For the text-containing cell, return its midpoint in [x, y] coordinate format. 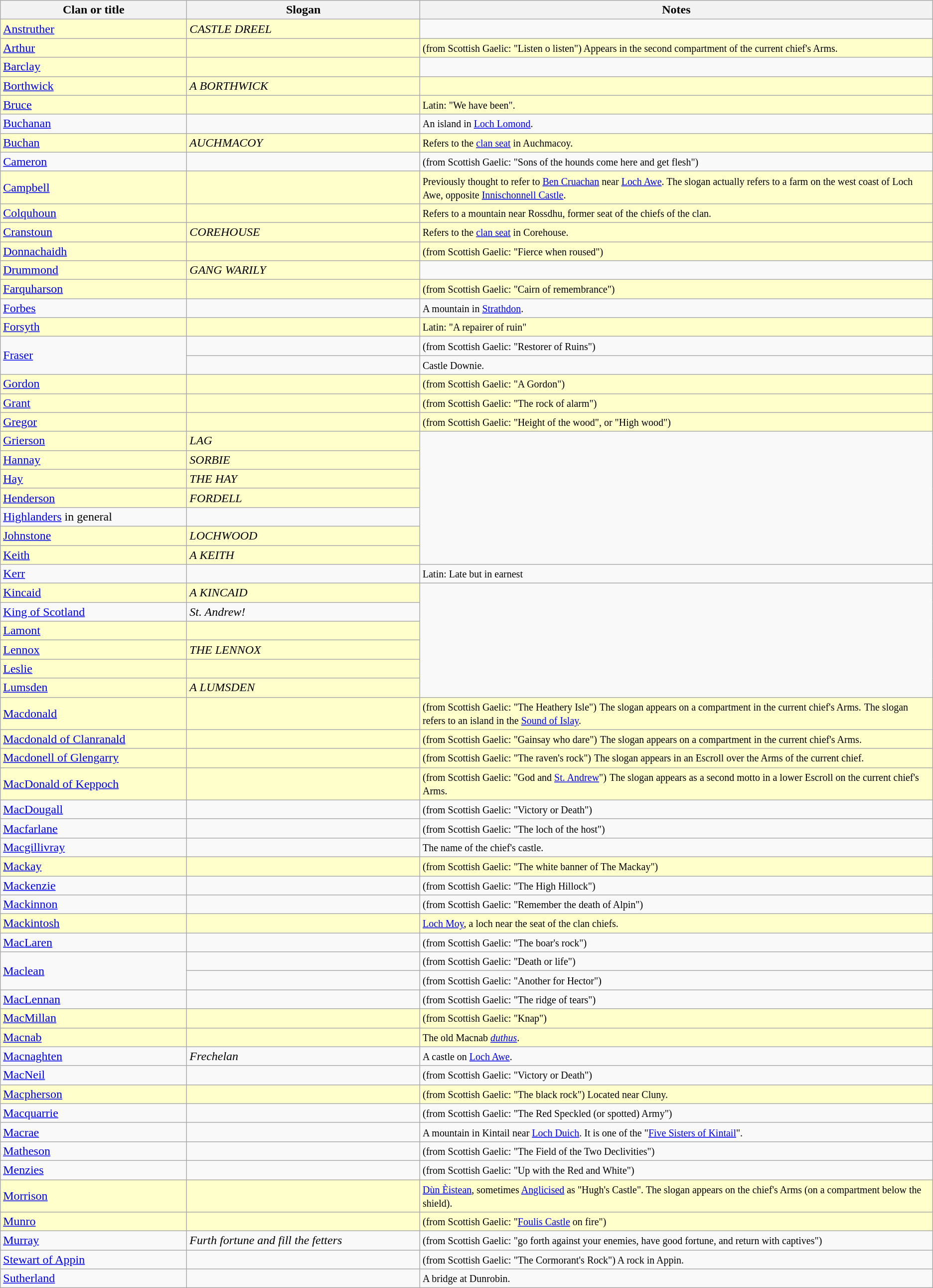
(from Scottish Gaelic: "Death or life") [676, 961]
The name of the chief's castle. [676, 847]
Notes [676, 10]
THE HAY [304, 479]
(from Scottish Gaelic: "The black rock") Located near Cluny. [676, 1094]
Hay [94, 479]
(from Scottish Gaelic: "Cairn of remembrance") [676, 289]
MacDonald of Keppoch [94, 784]
Forbes [94, 308]
A BORTHWICK [304, 86]
Maclean [94, 971]
CASTLE DREEL [304, 29]
Latin: Late but in earnest [676, 574]
A castle on Loch Awe. [676, 1056]
Mackinnon [94, 905]
Macdonell of Glengarry [94, 758]
Anstruther [94, 29]
A mountain in Strathdon. [676, 308]
Refers to the clan seat in Corehouse. [676, 232]
Campbell [94, 187]
Bruce [94, 105]
Buchan [94, 143]
(from Scottish Gaelic: "Gainsay who dare") The slogan appears on a compartment in the current chief's Arms. [676, 739]
(from Scottish Gaelic: "The Cormorant's Rock") A rock in Appin. [676, 1260]
Keith [94, 555]
Farquharson [94, 289]
FORDELL [304, 498]
A KEITH [304, 555]
Hannay [94, 460]
Drummond [94, 270]
Macfarlane [94, 828]
Colquhoun [94, 213]
Mackenzie [94, 885]
Refers to the clan seat in Auchmacoy. [676, 143]
Stewart of Appin [94, 1260]
(from Scottish Gaelic: "The ridge of tears") [676, 999]
Donnachaidh [94, 251]
(from Scottish Gaelic: "go forth against your enemies, have good fortune, and return with captives") [676, 1241]
(from Scottish Gaelic: "Restorer of Ruins") [676, 346]
(from Scottish Gaelic: "The loch of the host") [676, 828]
(from Scottish Gaelic: "A Gordon") [676, 384]
Loch Moy, a loch near the seat of the clan chiefs. [676, 923]
Dùn Èistean, sometimes Anglicised as "Hugh's Castle". The slogan appears on the chief's Arms (on a compartment below the shield). [676, 1196]
Sutherland [94, 1279]
(from Scottish Gaelic: "Remember the death of Alpin") [676, 905]
MacDougall [94, 809]
Refers to a mountain near Rossdhu, former seat of the chiefs of the clan. [676, 213]
Morrison [94, 1196]
Kincaid [94, 593]
Macnab [94, 1037]
(from Scottish Gaelic: "Fierce when roused") [676, 251]
LOCHWOOD [304, 536]
(from Scottish Gaelic: "The Field of the Two Declivities") [676, 1151]
Matheson [94, 1151]
Mackay [94, 866]
Macdonald of Clanranald [94, 739]
Leslie [94, 669]
(from Scottish Gaelic: "Height of the wood", or "High wood") [676, 422]
Borthwick [94, 86]
Macdonald [94, 713]
Arthur [94, 48]
Macpherson [94, 1094]
Gregor [94, 422]
SORBIE [304, 460]
THE LENNOX [304, 650]
MacMillan [94, 1018]
Castle Downie. [676, 365]
A LUMSDEN [304, 688]
Macquarrie [94, 1113]
(from Scottish Gaelic: "Sons of the hounds come here and get flesh") [676, 162]
LAG [304, 441]
(from Scottish Gaelic: "Foulis Castle on fire") [676, 1222]
Slogan [304, 10]
MacLennan [94, 999]
MacLaren [94, 942]
Macgillivray [94, 847]
A KINCAID [304, 593]
Forsyth [94, 327]
Johnstone [94, 536]
Fraser [94, 356]
Cranstoun [94, 232]
Buchanan [94, 124]
Grant [94, 403]
(from Scottish Gaelic: "The white banner of The Mackay") [676, 866]
MacNeil [94, 1075]
Latin: "We have been". [676, 105]
COREHOUSE [304, 232]
Frechelan [304, 1056]
Henderson [94, 498]
(from Scottish Gaelic: "Listen o listen") Appears in the second compartment of the current chief's Arms. [676, 48]
Lennox [94, 650]
Gordon [94, 384]
Clan or title [94, 10]
An island in Loch Lomond. [676, 124]
(from Scottish Gaelic: "Another for Hector") [676, 980]
GANG WARILY [304, 270]
Mackintosh [94, 923]
Highlanders in general [94, 517]
(from Scottish Gaelic: "The rock of alarm") [676, 403]
Barclay [94, 67]
A bridge at Dunrobin. [676, 1279]
(from Scottish Gaelic: "God and St. Andrew") The slogan appears as a second motto in a lower Escroll on the current chief's Arms. [676, 784]
Lamont [94, 631]
Cameron [94, 162]
St. Andrew! [304, 612]
Murray [94, 1241]
A mountain in Kintail near Loch Duich. It is one of the "Five Sisters of Kintail". [676, 1132]
Macnaghten [94, 1056]
(from Scottish Gaelic: "Knap") [676, 1018]
Menzies [94, 1170]
AUCHMACOY [304, 143]
Kerr [94, 574]
(from Scottish Gaelic: "The boar's rock") [676, 942]
(from Scottish Gaelic: "The Red Speckled (or spotted) Army") [676, 1113]
(from Scottish Gaelic: "Up with the Red and White") [676, 1170]
Latin: "A repairer of ruin" [676, 327]
Macrae [94, 1132]
King of Scotland [94, 612]
The old Macnab duthus. [676, 1037]
Munro [94, 1222]
(from Scottish Gaelic: "The High Hillock") [676, 885]
Lumsden [94, 688]
Grierson [94, 441]
Furth fortune and fill the fetters [304, 1241]
(from Scottish Gaelic: "The raven's rock") The slogan appears in an Escroll over the Arms of the current chief. [676, 758]
